Determine the (X, Y) coordinate at the center of the cell enclosing the given text.  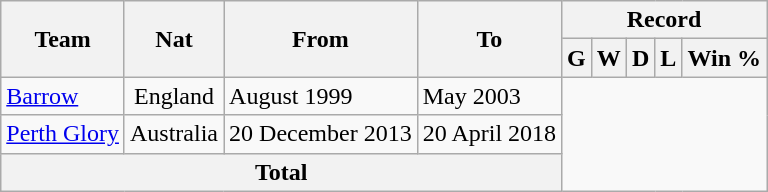
Record (664, 20)
From (321, 39)
England (174, 96)
Australia (174, 134)
Win % (724, 58)
W (608, 58)
G (577, 58)
Nat (174, 39)
L (668, 58)
Team (63, 39)
Total (282, 172)
20 December 2013 (321, 134)
20 April 2018 (489, 134)
Barrow (63, 96)
D (640, 58)
Perth Glory (63, 134)
May 2003 (489, 96)
To (489, 39)
August 1999 (321, 96)
